Provide the (X, Y) coordinate of the cell's center where the given text is located.  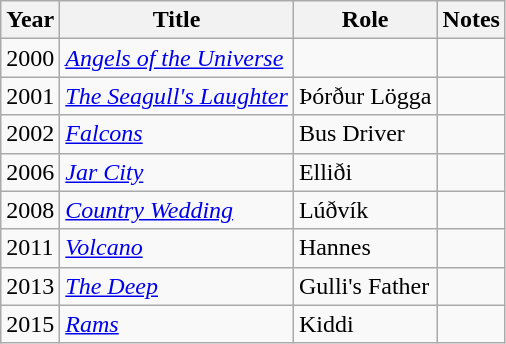
Country Wedding (177, 210)
Year (30, 20)
Þórður Lögga (365, 96)
Lúðvík (365, 210)
Title (177, 20)
2008 (30, 210)
Kiddi (365, 324)
2006 (30, 172)
Notes (471, 20)
The Seagull's Laughter (177, 96)
Angels of the Universe (177, 58)
Hannes (365, 248)
Bus Driver (365, 134)
Volcano (177, 248)
The Deep (177, 286)
Falcons (177, 134)
Role (365, 20)
2011 (30, 248)
2001 (30, 96)
Jar City (177, 172)
2015 (30, 324)
Rams (177, 324)
2000 (30, 58)
2002 (30, 134)
Elliði (365, 172)
2013 (30, 286)
Gulli's Father (365, 286)
